Provide the (X, Y) coordinate of the cell's center where the given text is located.  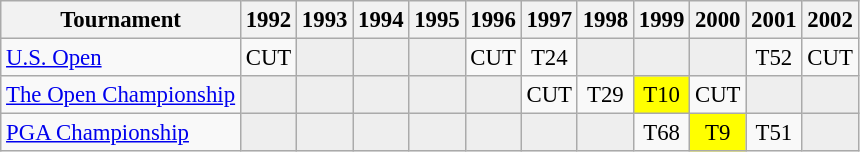
1994 (381, 20)
T52 (774, 58)
2002 (830, 20)
U.S. Open (121, 58)
1996 (493, 20)
The Open Championship (121, 95)
1998 (605, 20)
Tournament (121, 20)
1999 (661, 20)
1997 (549, 20)
1995 (437, 20)
T24 (549, 58)
T68 (661, 133)
1992 (268, 20)
2001 (774, 20)
1993 (325, 20)
T10 (661, 95)
PGA Championship (121, 133)
2000 (718, 20)
T51 (774, 133)
T9 (718, 133)
T29 (605, 95)
